From the cell containing the given text, extract its center point as (X, Y) coordinate. 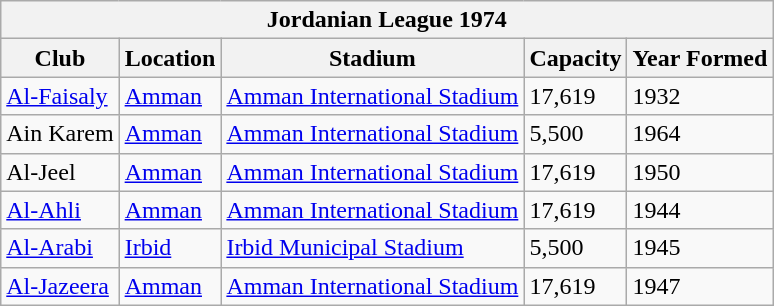
Al-Ahli (60, 210)
Al-Jeel (60, 172)
1964 (700, 134)
1932 (700, 96)
Al-Jazeera (60, 286)
Irbid (170, 248)
1947 (700, 286)
Year Formed (700, 58)
Club (60, 58)
Location (170, 58)
Stadium (372, 58)
Al-Faisaly (60, 96)
Irbid Municipal Stadium (372, 248)
1944 (700, 210)
1950 (700, 172)
Jordanian League 1974 (387, 20)
1945 (700, 248)
Capacity (576, 58)
Al-Arabi (60, 248)
Ain Karem (60, 134)
